Locate the cell with the specified text and output its (x, y) center coordinate. 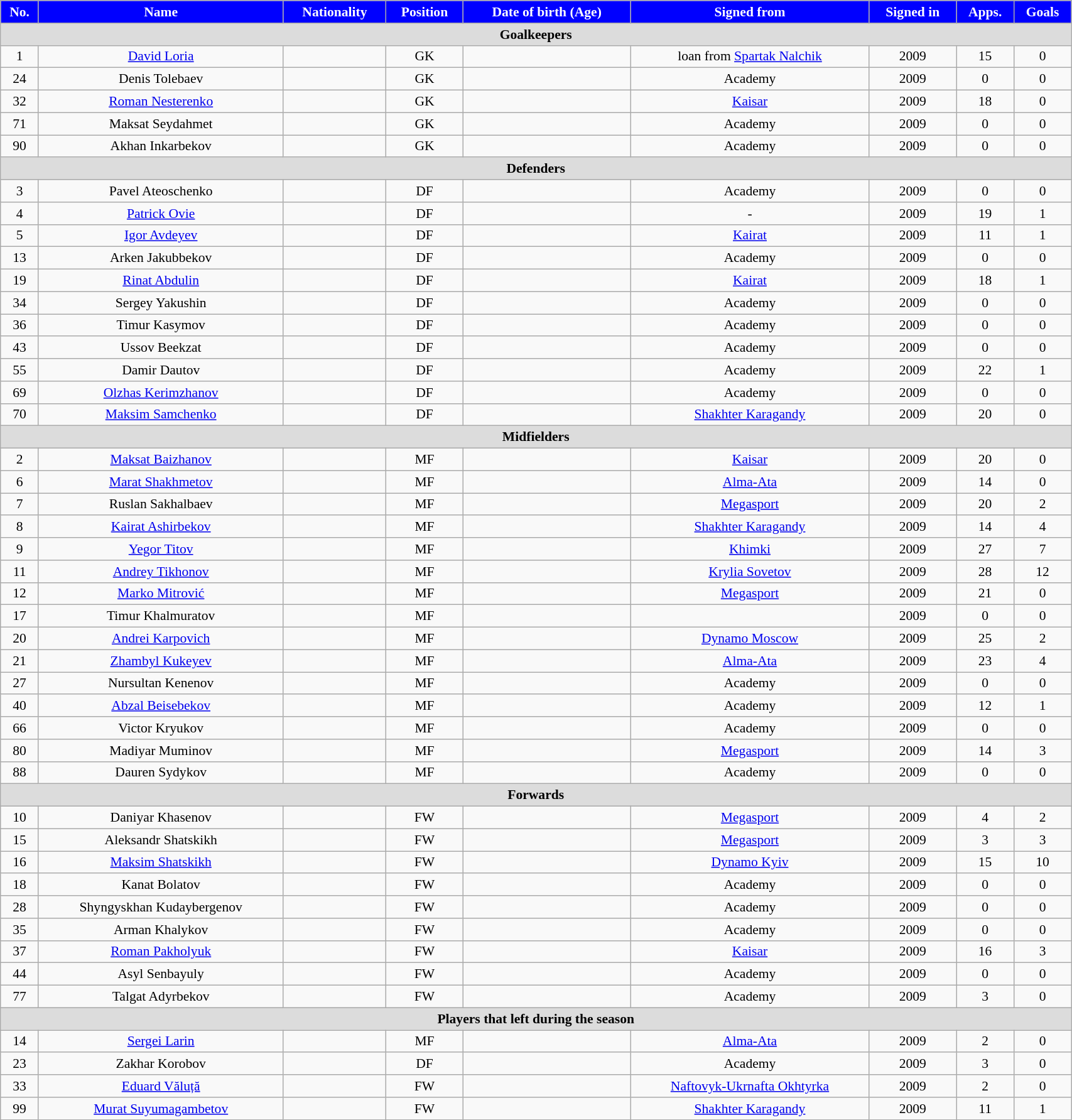
Marko Mitrović (161, 594)
Khimki (750, 549)
66 (20, 728)
Sergei Larin (161, 1041)
Olzhas Kerimzhanov (161, 393)
Nationality (335, 12)
71 (20, 124)
Eduard Văluță (161, 1086)
Madiyar Muminov (161, 751)
Goalkeepers (536, 35)
80 (20, 751)
loan from Spartak Nalchik (750, 57)
13 (20, 258)
22 (985, 370)
Signed from (750, 12)
Maksat Seydahmet (161, 124)
Yegor Titov (161, 549)
Defenders (536, 169)
Talgat Adyrbekov (161, 997)
Dynamo Kyiv (750, 862)
Abzal Beisebekov (161, 706)
43 (20, 348)
No. (20, 12)
Andrei Karpovich (161, 639)
37 (20, 952)
Shyngyskhan Kudaybergenov (161, 907)
Marat Shakhmetov (161, 482)
Dauren Sydykov (161, 773)
Date of birth (Age) (546, 12)
5 (20, 236)
Aleksandr Shatskikh (161, 840)
70 (20, 415)
6 (20, 482)
24 (20, 79)
36 (20, 325)
Roman Nesterenko (161, 102)
- (750, 214)
Sergey Yakushin (161, 303)
Forwards (536, 795)
Zhambyl Kukeyev (161, 661)
Position (425, 12)
55 (20, 370)
Daniyar Khasenov (161, 818)
9 (20, 549)
Players that left during the season (536, 1019)
Maksim Shatskikh (161, 862)
33 (20, 1086)
32 (20, 102)
Andrey Tikhonov (161, 572)
44 (20, 974)
Victor Kryukov (161, 728)
Signed in (913, 12)
Nursultan Kenenov (161, 683)
25 (985, 639)
Name (161, 12)
Midfielders (536, 437)
90 (20, 146)
Murat Suyumagambetov (161, 1109)
Damir Dautov (161, 370)
Timur Kasymov (161, 325)
17 (20, 616)
Naftovyk-Ukrnafta Okhtyrka (750, 1086)
Rinat Abdulin (161, 281)
35 (20, 930)
Maksat Baizhanov (161, 460)
Denis Tolebaev (161, 79)
Asyl Senbayuly (161, 974)
Goals (1042, 12)
99 (20, 1109)
Maksim Samchenko (161, 415)
69 (20, 393)
Krylia Sovetov (750, 572)
Kanat Bolatov (161, 885)
Arman Khalykov (161, 930)
Akhan Inkarbekov (161, 146)
Timur Khalmuratov (161, 616)
Ussov Beekzat (161, 348)
Pavel Ateoschenko (161, 191)
Igor Avdeyev (161, 236)
Dynamo Moscow (750, 639)
34 (20, 303)
88 (20, 773)
Arken Jakubbekov (161, 258)
David Loria (161, 57)
Patrick Ovie (161, 214)
40 (20, 706)
Kairat Ashirbekov (161, 527)
8 (20, 527)
Apps. (985, 12)
Roman Pakholyuk (161, 952)
Zakhar Korobov (161, 1064)
77 (20, 997)
Ruslan Sakhalbaev (161, 504)
